Capture the cell that displays the provided text and extract its [X, Y] central coordinate. 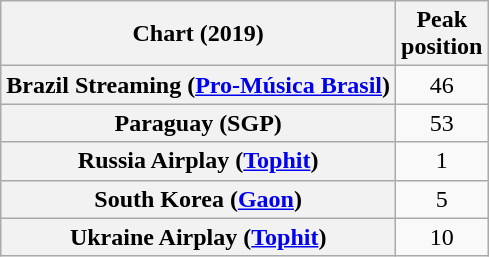
46 [442, 85]
10 [442, 237]
5 [442, 199]
Peakposition [442, 34]
53 [442, 123]
Brazil Streaming (Pro-Música Brasil) [198, 85]
Ukraine Airplay (Tophit) [198, 237]
Paraguay (SGP) [198, 123]
South Korea (Gaon) [198, 199]
1 [442, 161]
Chart (2019) [198, 34]
Russia Airplay (Tophit) [198, 161]
